Capture the cell that displays the provided text and extract its [x, y] central coordinate. 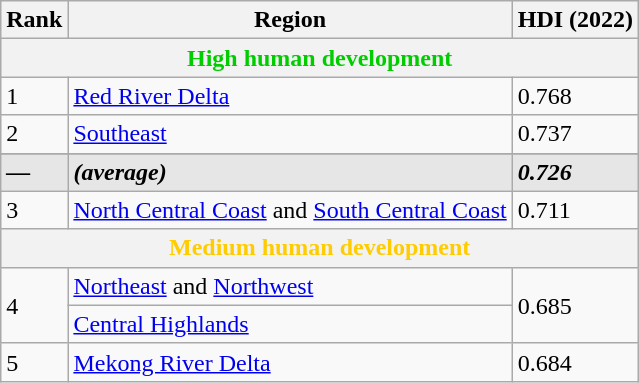
— [34, 172]
0.711 [575, 210]
0.737 [575, 134]
Red River Delta [290, 96]
1 [34, 96]
Northeast and Northwest [290, 286]
North Central Coast and South Central Coast [290, 210]
Rank [34, 20]
4 [34, 305]
2 [34, 134]
0.684 [575, 362]
Mekong River Delta [290, 362]
Southeast [290, 134]
Region [290, 20]
3 [34, 210]
5 [34, 362]
High human development [320, 58]
0.685 [575, 305]
0.726 [575, 172]
Central Highlands [290, 324]
(average) [290, 172]
HDI (2022) [575, 20]
Medium human development [320, 248]
0.768 [575, 96]
